Identify which cell holds the provided text, then report its [X, Y] central coordinate. 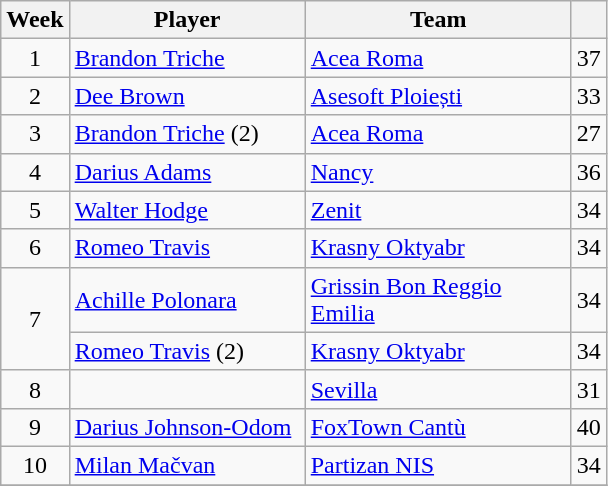
Grissin Bon Reggio Emilia [438, 300]
FoxTown Cantù [438, 427]
Brandon Triche [187, 58]
8 [35, 389]
1 [35, 58]
Achille Polonara [187, 300]
Romeo Travis (2) [187, 351]
6 [35, 248]
Darius Johnson-Odom [187, 427]
Zenit [438, 210]
3 [35, 134]
Week [35, 20]
Walter Hodge [187, 210]
Team [438, 20]
Darius Adams [187, 172]
31 [588, 389]
2 [35, 96]
Asesoft Ploiești [438, 96]
4 [35, 172]
Brandon Triche (2) [187, 134]
Dee Brown [187, 96]
Romeo Travis [187, 248]
Nancy [438, 172]
Sevilla [438, 389]
40 [588, 427]
9 [35, 427]
36 [588, 172]
Player [187, 20]
37 [588, 58]
33 [588, 96]
7 [35, 318]
Milan Mačvan [187, 465]
5 [35, 210]
Partizan NIS [438, 465]
27 [588, 134]
10 [35, 465]
